Scan for the cell matching the given text and deliver its (x, y) coordinate at center. 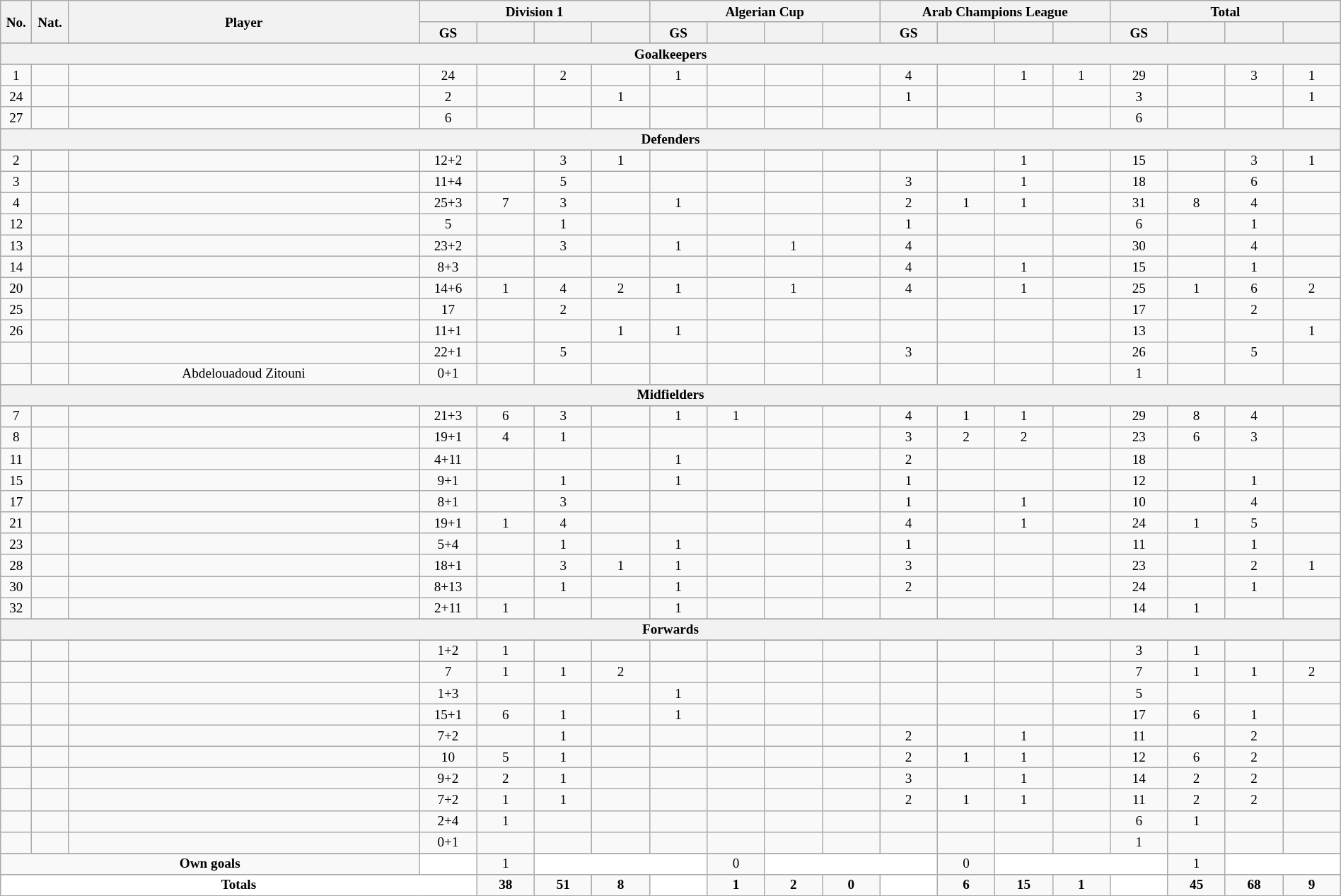
68 (1253, 885)
20 (16, 288)
32 (16, 607)
9+2 (448, 779)
15+1 (448, 714)
Abdelouadoud Zitouni (243, 373)
Totals (239, 885)
Arab Champions League (995, 11)
23+2 (448, 245)
11+1 (448, 331)
Forwards (670, 629)
8+3 (448, 267)
8+1 (448, 501)
21+3 (448, 416)
11+4 (448, 182)
14+6 (448, 288)
Player (243, 22)
12+2 (448, 161)
Defenders (670, 139)
2+4 (448, 821)
Nat. (50, 22)
1+3 (448, 693)
25+3 (448, 203)
28 (16, 565)
Total (1226, 11)
2+11 (448, 607)
Own goals (210, 863)
8+13 (448, 586)
45 (1197, 885)
9 (1312, 885)
5+4 (448, 544)
51 (563, 885)
18+1 (448, 565)
38 (505, 885)
Goalkeepers (670, 54)
27 (16, 117)
Midfielders (670, 395)
31 (1139, 203)
9+1 (448, 480)
Algerian Cup (765, 11)
1+2 (448, 651)
22+1 (448, 352)
No. (16, 22)
Division 1 (535, 11)
4+11 (448, 459)
21 (16, 523)
